Extract the (x, y) coordinate from the center of the cell holding the provided text.  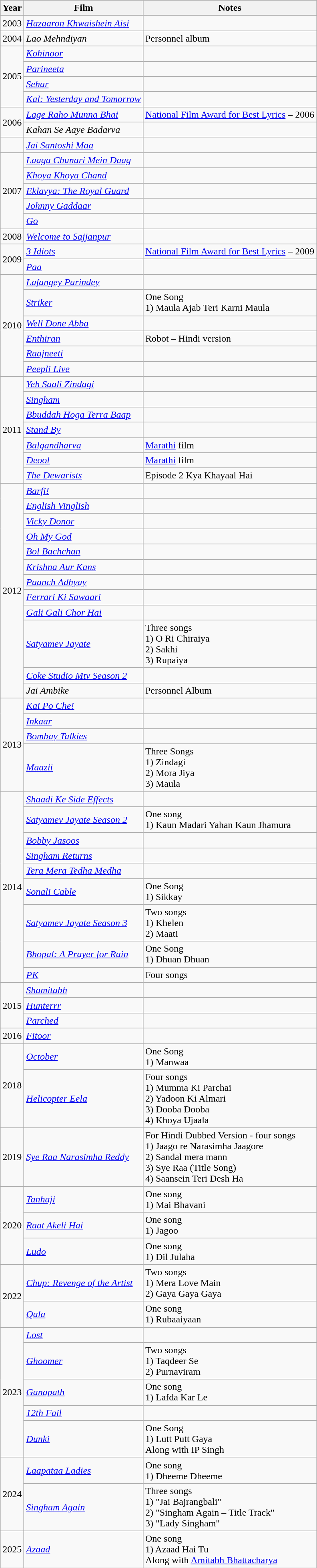
Raajneeti (84, 354)
Bhopal: A Prayer for Rain (84, 954)
Parched (84, 1020)
2003 (12, 23)
2025 (12, 1549)
One Song1) Dhuan Dhuan (230, 954)
Raat Akeli Hai (84, 1226)
Coke Studio Mtv Season 2 (84, 675)
October (84, 1056)
Khoya Khoya Chand (84, 175)
Episode 2 Kya Khayaal Hai (230, 476)
2022 (12, 1296)
Parineeta (84, 69)
Ludo (84, 1251)
Three Songs1) Zindagi2) Mora Jiya3) Maula (230, 768)
2013 (12, 745)
Maazii (84, 768)
One Song1) Maula Ajab Teri Karni Maula (230, 302)
Singham Returns (84, 856)
2010 (12, 326)
2016 (12, 1036)
Ghoomer (84, 1361)
Personnel album (230, 38)
Bol Bachchan (84, 552)
Three songs1) O Ri Chiraiya2) Sakhi3) Rupaiya (230, 644)
2024 (12, 1494)
Johnny Gaddaar (84, 206)
Gali Gali Chor Hai (84, 612)
Krishna Aur Kans (84, 567)
2007 (12, 190)
Helicopter Eela (84, 1099)
Dunki (84, 1439)
Bbuddah Hoga Terra Baap (84, 414)
Laapataa Ladies (84, 1470)
2023 (12, 1392)
Oh My God (84, 536)
Enthiran (84, 338)
Welcome to Sajjanpur (84, 236)
2006 (12, 122)
Jai Ambike (84, 690)
Kahan Se Aaye Badarva (84, 130)
2011 (12, 430)
12th Fail (84, 1413)
Film (84, 8)
Laaga Chunari Mein Daag (84, 160)
One song1) Azaad Hai TuAlong with Amitabh Bhattacharya (230, 1549)
Well Done Abba (84, 323)
Deool (84, 460)
Satyamev Jayate (84, 644)
2020 (12, 1226)
One Song 1) Manwaa (230, 1056)
2018 (12, 1086)
Inkaar (84, 721)
2004 (12, 38)
Sonali Cable (84, 891)
2012 (12, 591)
Two songs 1) Mera Love Main2) Gaya Gaya Gaya (230, 1283)
Shaadi Ke Side Effects (84, 799)
Bombay Talkies (84, 736)
Kohinoor (84, 54)
Lao Mehndiyan (84, 38)
Year (12, 8)
Lage Raho Munna Bhai (84, 114)
Ganapath (84, 1392)
PK (84, 975)
Hazaaron Khwaishein Aisi (84, 23)
Lafangey Parindey (84, 282)
One song1) Mai Bhavani (230, 1199)
English Vinglish (84, 506)
Paanch Adhyay (84, 582)
One song1) Kaun Madari Yahan Kaun Jhamura (230, 820)
Bobby Jasoos (84, 840)
Singham Again (84, 1507)
One song1) Rubaaiyaan (230, 1314)
Two songs 1) Taqdeer Se 2) Purnaviram (230, 1361)
Eklavya: The Royal Guard (84, 191)
Tera Mera Tedha Medha (84, 871)
Four songs (230, 975)
Robot – Hindi version (230, 338)
National Film Award for Best Lyrics – 2009 (230, 252)
Yeh Saali Zindagi (84, 384)
Four songs 1) Mumma Ki Parchai2) Yadoon Ki Almari3) Dooba Dooba4) Khoya Ujaala (230, 1099)
3 Idiots (84, 252)
Shamitabh (84, 990)
Peepli Live (84, 369)
Qala (84, 1314)
2009 (12, 259)
Chup: Revenge of the Artist (84, 1283)
One song1) Dil Julaha (230, 1251)
Vicky Donor (84, 521)
One Song1) Sikkay (230, 891)
Paa (84, 267)
Singham (84, 399)
One Song 1) Lutt Putt Gaya Along with IP Singh (230, 1439)
Stand By (84, 430)
National Film Award for Best Lyrics – 2006 (230, 114)
Ferrari Ki Sawaari (84, 597)
Striker (84, 302)
2019 (12, 1157)
One song1) Jagoo (230, 1226)
Jai Santoshi Maa (84, 145)
Fitoor (84, 1036)
Tanhaji (84, 1199)
One song1) Dheeme Dheeme (230, 1470)
2014 (12, 887)
Sye Raa Narasimha Reddy (84, 1157)
Go (84, 221)
2015 (12, 1005)
Barfi! (84, 491)
2005 (12, 76)
Lost (84, 1335)
Three songs1) "Jai Bajrangbali" 2) "Singham Again – Title Track" 3) "Lady Singham" (230, 1507)
Balgandharva (84, 445)
Notes (230, 8)
2008 (12, 236)
The Dewarists (84, 476)
Hunterrr (84, 1005)
Personnel Album (230, 690)
Two songs1) Khelen2) Maati (230, 923)
Satyamev Jayate Season 3 (84, 923)
Kai Po Che! (84, 706)
For Hindi Dubbed Version - four songs 1) Jaago re Narasimha Jaagore2) Sandal mera mann3) Sye Raa (Title Song)4) Saansein Teri Desh Ha (230, 1157)
Kal: Yesterday and Tomorrow (84, 99)
Azaad (84, 1549)
Satyamev Jayate Season 2 (84, 820)
One song 1) Lafda Kar Le (230, 1392)
Sehar (84, 84)
